Search for the cell housing the specified text and yield its (X, Y) center coordinate. 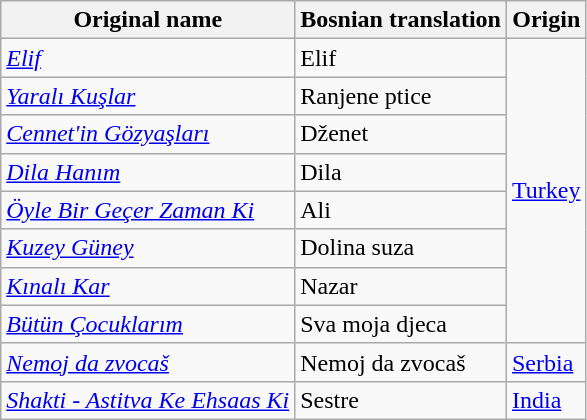
Dila Hanım (148, 172)
Turkey (546, 191)
Bosnian translation (401, 20)
Cennet'in Gözyaşları (148, 134)
Kınalı Kar (148, 286)
Öyle Bir Geçer Zaman Ki (148, 210)
Bütün Çocuklarım (148, 324)
Origin (546, 20)
Nazar (401, 286)
Serbia (546, 362)
Sestre (401, 400)
India (546, 400)
Dženet (401, 134)
Original name (148, 20)
Dila (401, 172)
Ranjene ptice (401, 96)
Shakti - Astitva Ke Ehsaas Ki (148, 400)
Sva moja djeca (401, 324)
Dolina suza (401, 248)
Ali (401, 210)
Yaralı Kuşlar (148, 96)
Kuzey Güney (148, 248)
